Output the (X, Y) coordinate of the center of the cell containing the given text.  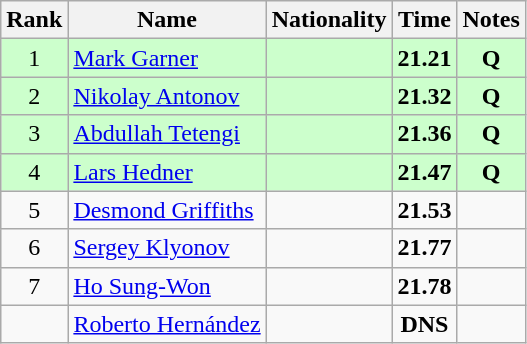
Abdullah Tetengi (167, 134)
Sergey Klyonov (167, 248)
Nikolay Antonov (167, 96)
Desmond Griffiths (167, 210)
1 (34, 58)
Lars Hedner (167, 172)
Rank (34, 20)
Mark Garner (167, 58)
21.78 (424, 286)
Time (424, 20)
21.77 (424, 248)
6 (34, 248)
3 (34, 134)
Nationality (329, 20)
Roberto Hernández (167, 324)
Ho Sung-Won (167, 286)
21.36 (424, 134)
21.21 (424, 58)
5 (34, 210)
21.32 (424, 96)
21.47 (424, 172)
DNS (424, 324)
7 (34, 286)
21.53 (424, 210)
Name (167, 20)
2 (34, 96)
Notes (491, 20)
4 (34, 172)
